Locate the cell with the specified text and output its (x, y) center coordinate. 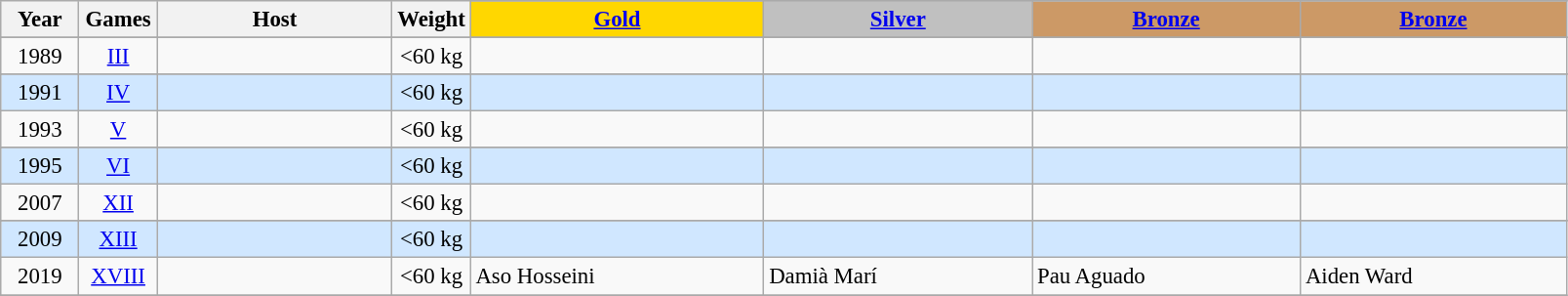
Host (275, 20)
Damià Marí (898, 276)
1989 (40, 57)
Weight (431, 20)
2007 (40, 203)
Aso Hosseini (617, 276)
VI (118, 166)
Aiden Ward (1434, 276)
2009 (40, 239)
Gold (617, 20)
XIII (118, 239)
XII (118, 203)
2019 (40, 276)
1991 (40, 93)
Silver (898, 20)
Pau Aguado (1167, 276)
1995 (40, 166)
V (118, 130)
Year (40, 20)
III (118, 57)
Games (118, 20)
1993 (40, 130)
IV (118, 93)
XVIII (118, 276)
